For the text-containing cell, return its midpoint in [x, y] coordinate format. 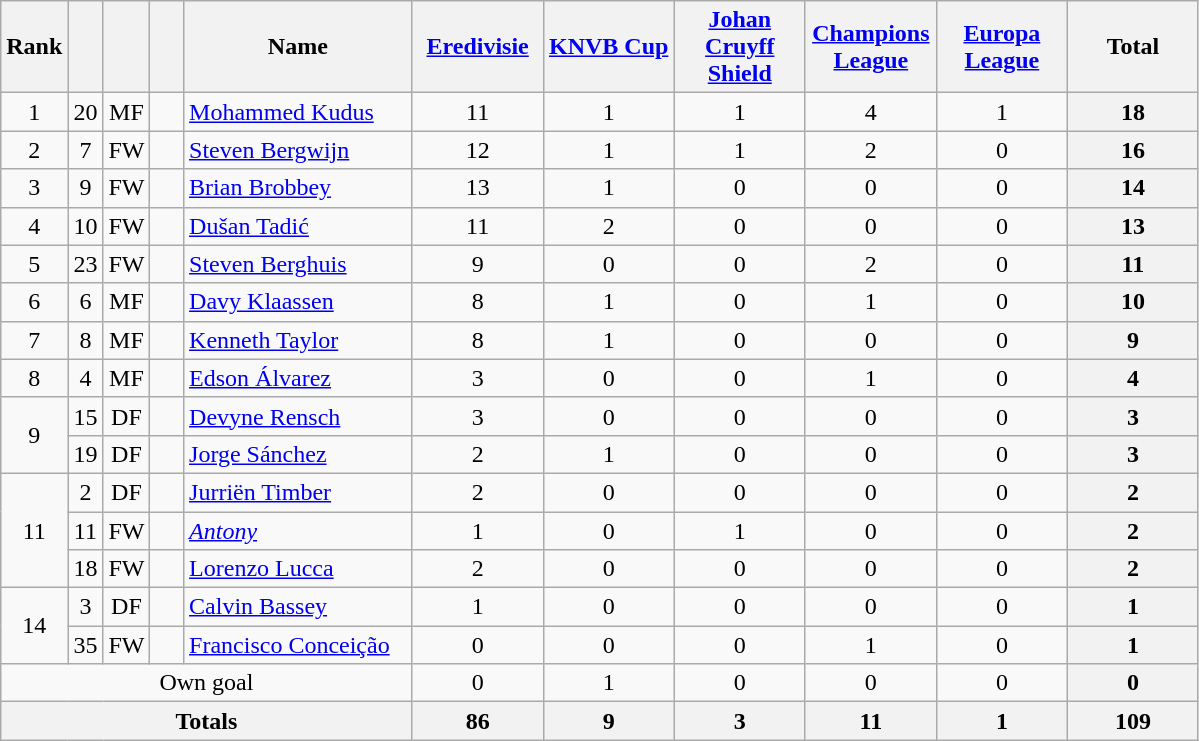
Steven Bergwijn [298, 150]
Total [1132, 47]
15 [86, 416]
Edson Álvarez [298, 378]
Mohammed Kudus [298, 112]
86 [478, 721]
Steven Berghuis [298, 264]
16 [1132, 150]
Europa League [1002, 47]
Name [298, 47]
Antony [298, 531]
Champions League [870, 47]
Devyne Rensch [298, 416]
Francisco Conceição [298, 645]
19 [86, 454]
12 [478, 150]
20 [86, 112]
Rank [34, 47]
Kenneth Taylor [298, 340]
Brian Brobbey [298, 188]
23 [86, 264]
Jorge Sánchez [298, 454]
Eredivisie [478, 47]
Calvin Bassey [298, 607]
Davy Klaassen [298, 302]
109 [1132, 721]
Johan Cruyff Shield [740, 47]
Lorenzo Lucca [298, 569]
Dušan Tadić [298, 226]
Own goal [206, 683]
5 [34, 264]
35 [86, 645]
Jurriën Timber [298, 492]
KNVB Cup [608, 47]
Totals [206, 721]
